Return [X, Y] of the center of cell containing provided text 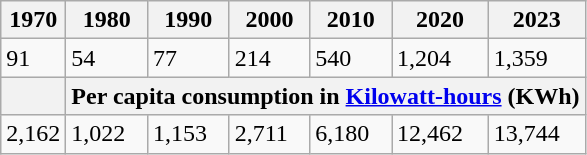
2010 [351, 20]
2023 [536, 20]
540 [351, 58]
1,204 [440, 58]
1970 [34, 20]
1990 [189, 20]
77 [189, 58]
1,153 [189, 134]
1,359 [536, 58]
Per capita consumption in Kilowatt-hours (KWh) [326, 96]
54 [107, 58]
91 [34, 58]
6,180 [351, 134]
1980 [107, 20]
1,022 [107, 134]
2000 [270, 20]
13,744 [536, 134]
2,162 [34, 134]
12,462 [440, 134]
2020 [440, 20]
2,711 [270, 134]
214 [270, 58]
